Identify which cell holds the provided text, then report its [X, Y] central coordinate. 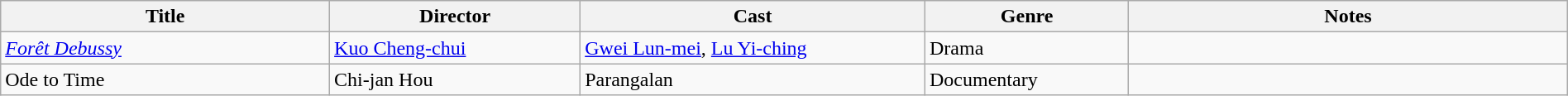
Gwei Lun-mei, Lu Yi-ching [753, 48]
Parangalan [753, 79]
Cast [753, 17]
Drama [1026, 48]
Genre [1026, 17]
Ode to Time [165, 79]
Notes [1348, 17]
Title [165, 17]
Documentary [1026, 79]
Forêt Debussy [165, 48]
Chi-jan Hou [455, 79]
Director [455, 17]
Kuo Cheng-chui [455, 48]
